Capture the cell that displays the provided text and extract its [x, y] central coordinate. 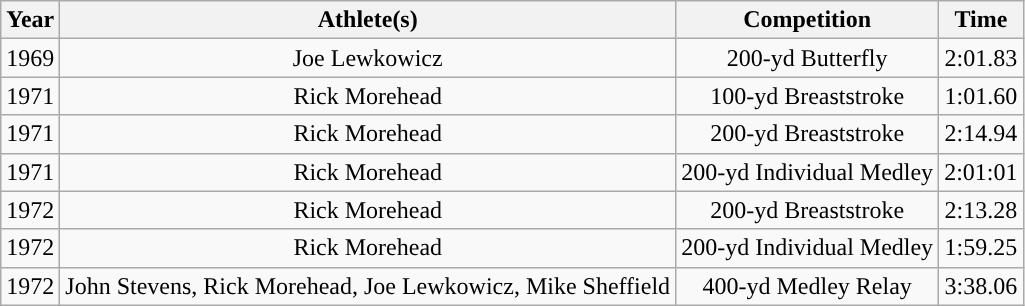
200-yd Butterfly [808, 58]
2:13.28 [981, 210]
Athlete(s) [368, 20]
2:14.94 [981, 134]
2:01.83 [981, 58]
1969 [30, 58]
3:38.06 [981, 286]
100-yd Breaststroke [808, 96]
Joe Lewkowicz [368, 58]
2:01:01 [981, 172]
Competition [808, 20]
Year [30, 20]
John Stevens, Rick Morehead, Joe Lewkowicz, Mike Sheffield [368, 286]
400-yd Medley Relay [808, 286]
1:01.60 [981, 96]
1:59.25 [981, 248]
Time [981, 20]
